Pinpoint the cell where the given text exists, returning its [X, Y] midpoint coordinate. 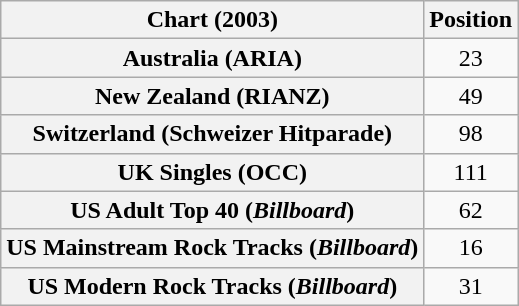
62 [471, 210]
US Adult Top 40 (Billboard) [212, 210]
US Modern Rock Tracks (Billboard) [212, 286]
Chart (2003) [212, 20]
16 [471, 248]
UK Singles (OCC) [212, 172]
Switzerland (Schweizer Hitparade) [212, 134]
US Mainstream Rock Tracks (Billboard) [212, 248]
New Zealand (RIANZ) [212, 96]
49 [471, 96]
Position [471, 20]
111 [471, 172]
31 [471, 286]
98 [471, 134]
23 [471, 58]
Australia (ARIA) [212, 58]
